Detect which cell encompasses the target text, then output its (X, Y) center coordinate. 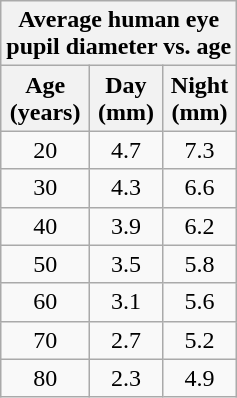
Age(years) (46, 98)
Night(mm) (199, 98)
5.6 (199, 302)
3.9 (126, 226)
2.7 (126, 340)
7.3 (199, 150)
40 (46, 226)
6.2 (199, 226)
60 (46, 302)
Average human eyepupil diameter vs. age (119, 34)
5.8 (199, 264)
3.1 (126, 302)
2.3 (126, 378)
6.6 (199, 188)
20 (46, 150)
Day(mm) (126, 98)
50 (46, 264)
5.2 (199, 340)
80 (46, 378)
70 (46, 340)
30 (46, 188)
3.5 (126, 264)
4.3 (126, 188)
4.7 (126, 150)
4.9 (199, 378)
